Return the (x, y) coordinate for the center point of the cell that contains the specified text.  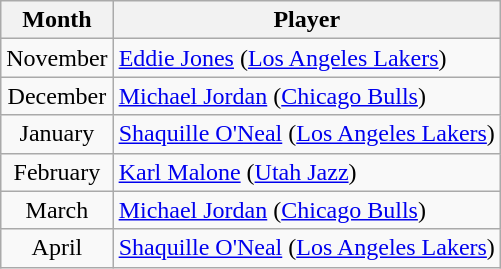
March (57, 210)
November (57, 58)
December (57, 96)
Month (57, 20)
April (57, 248)
Karl Malone (Utah Jazz) (306, 172)
Eddie Jones (Los Angeles Lakers) (306, 58)
February (57, 172)
January (57, 134)
Player (306, 20)
